Capture the cell that displays the provided text and extract its (X, Y) central coordinate. 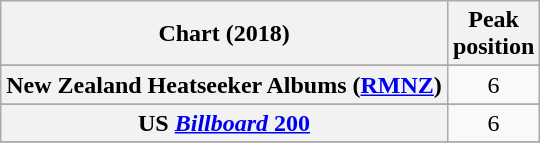
Chart (2018) (224, 34)
Peak position (493, 34)
New Zealand Heatseeker Albums (RMNZ) (224, 85)
US Billboard 200 (224, 123)
